For the text-containing cell, return its midpoint in (X, Y) coordinate format. 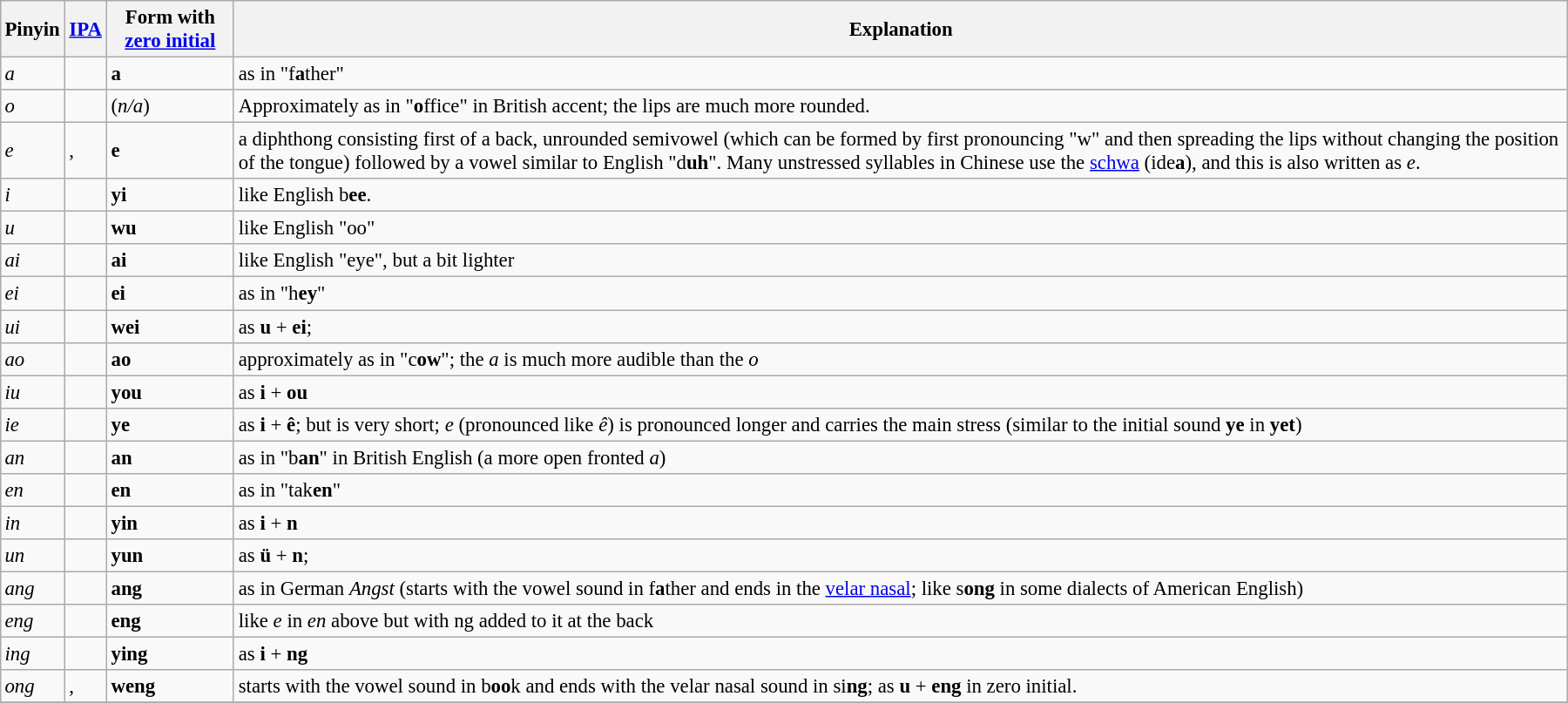
Form with zero initial (170, 30)
as in "hey" (901, 294)
like e in en above but with ng added to it at the back (901, 621)
o (32, 106)
un (32, 556)
as in "father" (901, 73)
as u + ei; (901, 327)
yin (170, 523)
Explanation (901, 30)
u (32, 228)
as i + ê; but is very short; e (pronounced like ê) is pronounced longer and carries the main stress (similar to the initial sound ye in yet) (901, 424)
weng (170, 686)
ye (170, 424)
as i + ou (901, 392)
as ü + n; (901, 556)
as in "ban" in British English (a more open fronted a) (901, 457)
Approximately as in "office" in British accent; the lips are much more rounded. (901, 106)
wei (170, 327)
ong (32, 686)
yun (170, 556)
as i + n (901, 523)
IPA (85, 30)
as i + ng (901, 653)
like English bee. (901, 195)
ing (32, 653)
in (32, 523)
ying (170, 653)
as in German Angst (starts with the vowel sound in father and ends in the velar nasal; like song in some dialects of American English) (901, 588)
i (32, 195)
ui (32, 327)
yi (170, 195)
like English "eye", but a bit lighter (901, 260)
iu (32, 392)
wu (170, 228)
ie (32, 424)
like English "oo" (901, 228)
you (170, 392)
Pinyin (32, 30)
(n/a) (170, 106)
approximately as in "cow"; the a is much more audible than the o (901, 359)
starts with the vowel sound in book and ends with the velar nasal sound in sing; as u + eng in zero initial. (901, 686)
as in "taken" (901, 490)
